For the text-containing cell, return its midpoint in [x, y] coordinate format. 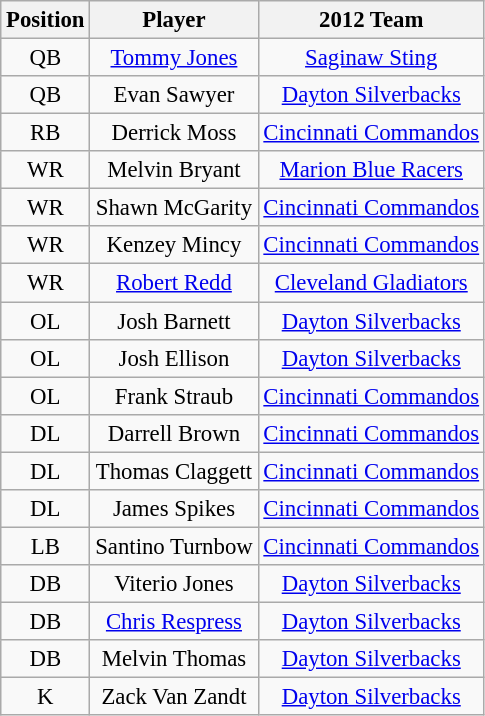
Saginaw Sting [371, 58]
Zack Van Zandt [174, 697]
Chris Respress [174, 621]
Cleveland Gladiators [371, 283]
Position [46, 20]
Melvin Bryant [174, 170]
Josh Ellison [174, 358]
Thomas Claggett [174, 471]
Derrick Moss [174, 133]
Player [174, 20]
James Spikes [174, 509]
Darrell Brown [174, 433]
Viterio Jones [174, 584]
Shawn McGarity [174, 208]
Kenzey Mincy [174, 245]
Marion Blue Racers [371, 170]
K [46, 697]
2012 Team [371, 20]
Robert Redd [174, 283]
Tommy Jones [174, 58]
Josh Barnett [174, 321]
LB [46, 546]
Evan Sawyer [174, 95]
Santino Turnbow [174, 546]
Frank Straub [174, 396]
RB [46, 133]
Melvin Thomas [174, 659]
